Provide the (x, y) coordinate of the cell's center where the given text is located.  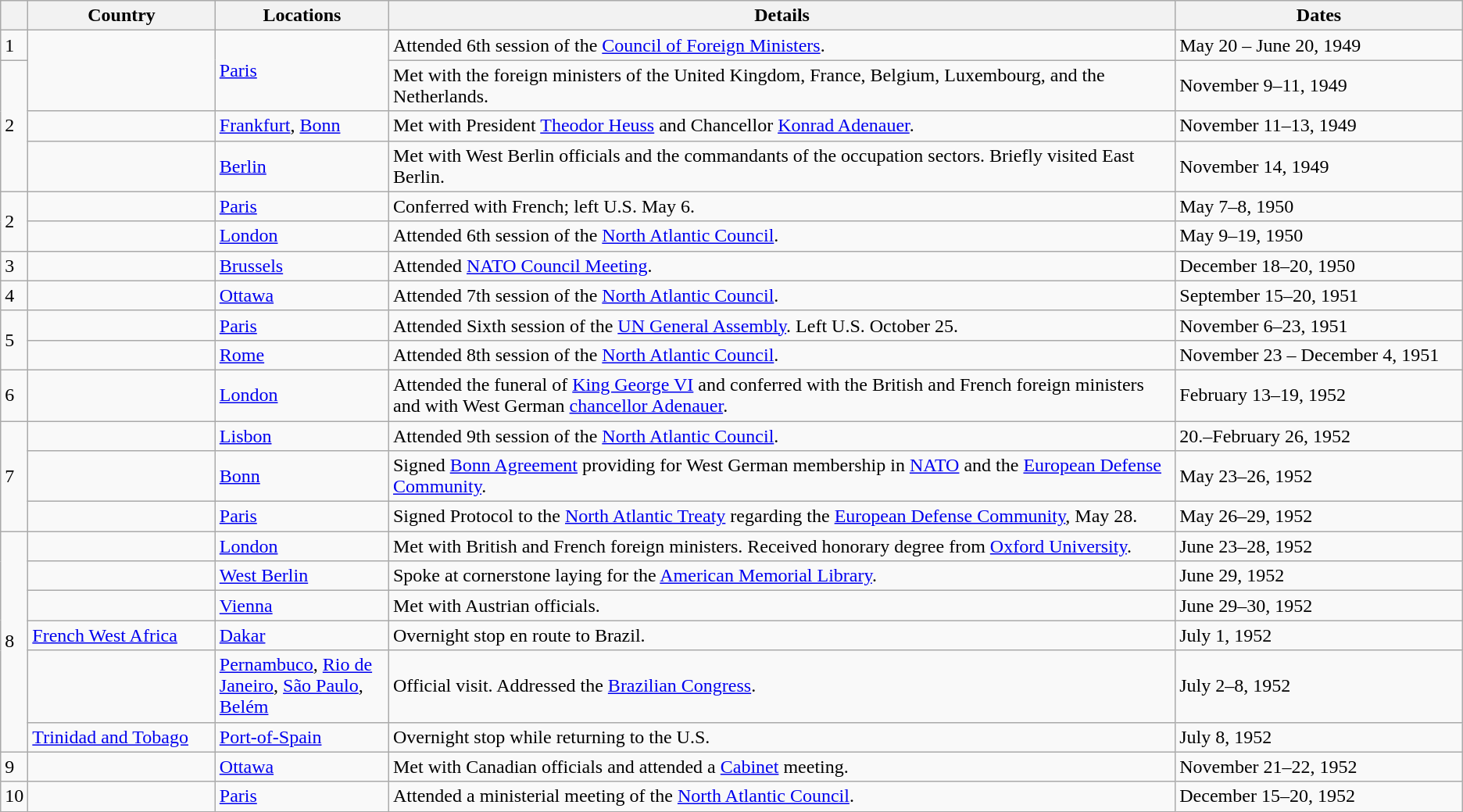
June 29–30, 1952 (1319, 606)
November 11–13, 1949 (1319, 126)
Conferred with French; left U.S. May 6. (782, 206)
Bonn (302, 477)
8 (14, 642)
Attended 7th session of the North Atlantic Council. (782, 295)
June 29, 1952 (1319, 576)
Lisbon (302, 435)
Vienna (302, 606)
May 9–19, 1950 (1319, 236)
Country (122, 16)
1 (14, 45)
November 21–22, 1952 (1319, 767)
Pernambuco, Rio de Janeiro, São Paulo, Belém (302, 686)
9 (14, 767)
Signed Bonn Agreement providing for West German membership in NATO and the European Defense Community. (782, 477)
10 (14, 796)
December 18–20, 1950 (1319, 266)
3 (14, 266)
Frankfurt, Bonn (302, 126)
Met with West Berlin officials and the commandants of the occupation sectors. Briefly visited East Berlin. (782, 166)
Met with the foreign ministers of the United Kingdom, France, Belgium, Luxembourg, and the Netherlands. (782, 86)
May 20 – June 20, 1949 (1319, 45)
Brussels (302, 266)
4 (14, 295)
Port-of-Spain (302, 737)
May 26–29, 1952 (1319, 517)
Dakar (302, 635)
November 9–11, 1949 (1319, 86)
Attended 6th session of the Council of Foreign Ministers. (782, 45)
Trinidad and Tobago (122, 737)
July 1, 1952 (1319, 635)
20.–February 26, 1952 (1319, 435)
Met with President Theodor Heuss and Chancellor Konrad Adenauer. (782, 126)
Met with Austrian officials. (782, 606)
November 23 – December 4, 1951 (1319, 355)
June 23–28, 1952 (1319, 546)
Berlin (302, 166)
Locations (302, 16)
Attended Sixth session of the UN General Assembly. Left U.S. October 25. (782, 325)
February 13–19, 1952 (1319, 395)
July 2–8, 1952 (1319, 686)
Official visit. Addressed the Brazilian Congress. (782, 686)
Met with Canadian officials and attended a Cabinet meeting. (782, 767)
Attended 9th session of the North Atlantic Council. (782, 435)
Attended NATO Council Meeting. (782, 266)
Attended the funeral of King George VI and conferred with the British and French foreign ministers and with West German chancellor Adenauer. (782, 395)
December 15–20, 1952 (1319, 796)
Overnight stop en route to Brazil. (782, 635)
Spoke at cornerstone laying for the American Memorial Library. (782, 576)
Overnight stop while returning to the U.S. (782, 737)
Signed Protocol to the North Atlantic Treaty regarding the European Defense Community, May 28. (782, 517)
Rome (302, 355)
Attended 8th session of the North Atlantic Council. (782, 355)
May 23–26, 1952 (1319, 477)
May 7–8, 1950 (1319, 206)
November 14, 1949 (1319, 166)
Dates (1319, 16)
6 (14, 395)
Attended 6th session of the North Atlantic Council. (782, 236)
7 (14, 475)
November 6–23, 1951 (1319, 325)
Met with British and French foreign ministers. Received honorary degree from Oxford University. (782, 546)
Attended a ministerial meeting of the North Atlantic Council. (782, 796)
West Berlin (302, 576)
July 8, 1952 (1319, 737)
Details (782, 16)
September 15–20, 1951 (1319, 295)
French West Africa (122, 635)
5 (14, 340)
